Search for the cell housing the specified text and yield its (x, y) center coordinate. 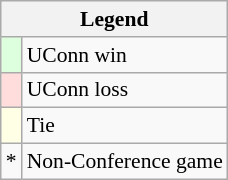
Non-Conference game (125, 162)
* (12, 162)
Legend (114, 19)
Tie (125, 126)
UConn win (125, 55)
UConn loss (125, 90)
